For the text-containing cell, return its midpoint in (x, y) coordinate format. 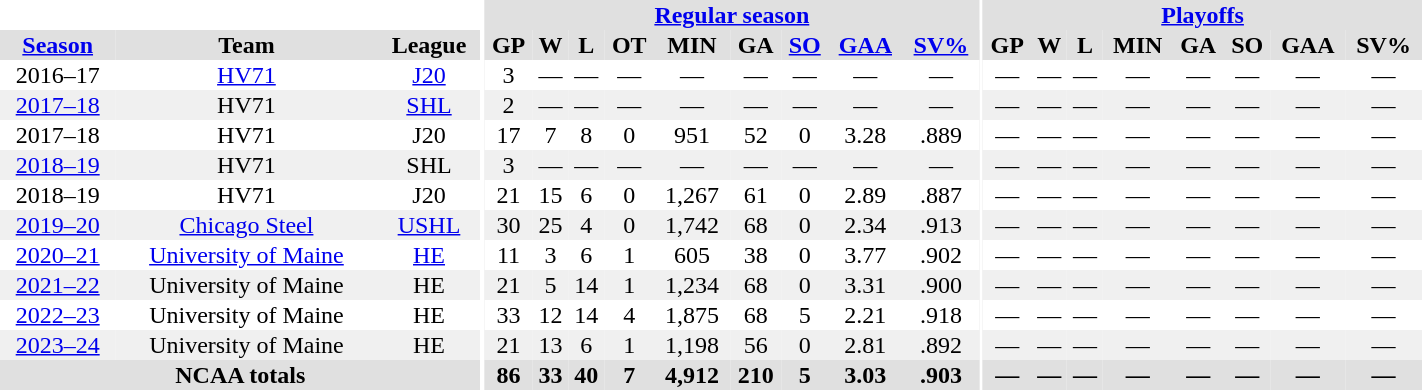
2.34 (866, 225)
38 (756, 255)
.918 (941, 315)
2023–24 (58, 345)
11 (508, 255)
210 (756, 375)
86 (508, 375)
2 (508, 105)
2022–23 (58, 315)
2020–21 (58, 255)
30 (508, 225)
4,912 (692, 375)
USHL (430, 225)
Chicago Steel (246, 225)
1,234 (692, 285)
.889 (941, 135)
Playoffs (1202, 15)
.902 (941, 255)
1,267 (692, 195)
League (430, 45)
.887 (941, 195)
2.81 (866, 345)
25 (551, 225)
8 (586, 135)
951 (692, 135)
13 (551, 345)
15 (551, 195)
3.28 (866, 135)
1,875 (692, 315)
2.21 (866, 315)
Team (246, 45)
52 (756, 135)
40 (586, 375)
12 (551, 315)
.903 (941, 375)
.913 (941, 225)
61 (756, 195)
1,742 (692, 225)
OT (629, 45)
56 (756, 345)
2021–22 (58, 285)
3.03 (866, 375)
.892 (941, 345)
.900 (941, 285)
3.77 (866, 255)
3.31 (866, 285)
2.89 (866, 195)
2019–20 (58, 225)
Season (58, 45)
2016–17 (58, 75)
NCAA totals (240, 375)
17 (508, 135)
Regular season (732, 15)
605 (692, 255)
1,198 (692, 345)
